Identify which cell holds the provided text, then report its (x, y) central coordinate. 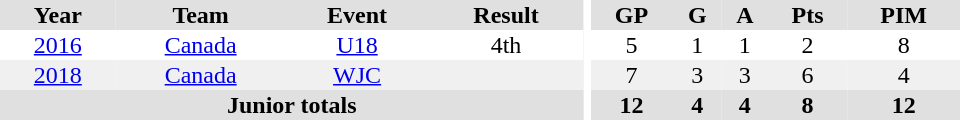
Year (58, 15)
Team (201, 15)
7 (631, 75)
2 (808, 45)
PIM (904, 15)
Pts (808, 15)
6 (808, 75)
WJC (358, 75)
2016 (58, 45)
4th (506, 45)
5 (631, 45)
Event (358, 15)
U18 (358, 45)
A (745, 15)
Junior totals (292, 105)
G (698, 15)
GP (631, 15)
Result (506, 15)
2018 (58, 75)
